Extract the (x, y) coordinate from the center of the cell holding the provided text.  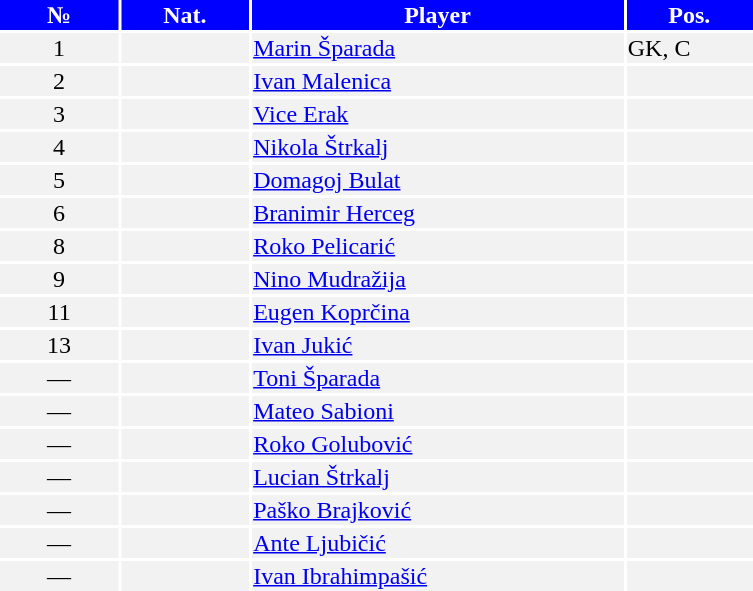
11 (59, 312)
Eugen Koprčina (438, 312)
№ (59, 15)
Ivan Malenica (438, 81)
9 (59, 279)
8 (59, 246)
5 (59, 180)
Toni Šparada (438, 378)
Branimir Herceg (438, 213)
Nat. (184, 15)
Nikola Štrkalj (438, 147)
1 (59, 48)
GK, C (689, 48)
Ivan Jukić (438, 345)
Paško Brajković (438, 510)
Mateo Sabioni (438, 411)
3 (59, 114)
6 (59, 213)
Roko Golubović (438, 444)
Vice Erak (438, 114)
2 (59, 81)
Player (438, 15)
Ivan Ibrahimpašić (438, 576)
13 (59, 345)
Pos. (689, 15)
Nino Mudražija (438, 279)
Roko Pelicarić (438, 246)
Ante Ljubičić (438, 543)
Domagoj Bulat (438, 180)
Marin Šparada (438, 48)
Lucian Štrkalj (438, 477)
4 (59, 147)
